Extract the (x, y) coordinate from the center of the cell holding the provided text.  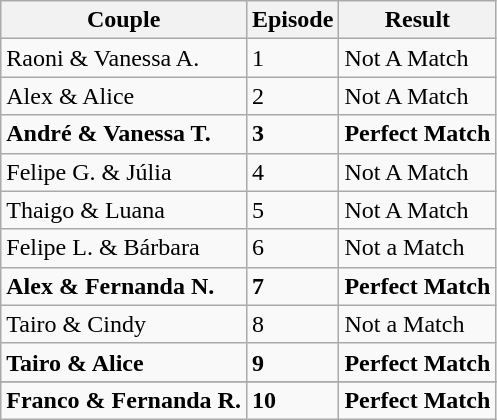
3 (292, 134)
Alex & Alice (124, 96)
Result (418, 20)
Tairo & Cindy (124, 324)
Felipe L. & Bárbara (124, 248)
Thaigo & Luana (124, 210)
Franco & Fernanda R. (124, 400)
2 (292, 96)
Tairo & Alice (124, 362)
9 (292, 362)
Couple (124, 20)
5 (292, 210)
1 (292, 58)
Alex & Fernanda N. (124, 286)
8 (292, 324)
Episode (292, 20)
7 (292, 286)
Felipe G. & Júlia (124, 172)
10 (292, 400)
André & Vanessa T. (124, 134)
Raoni & Vanessa A. (124, 58)
6 (292, 248)
4 (292, 172)
